Output the (X, Y) coordinate of the center of the cell containing the given text.  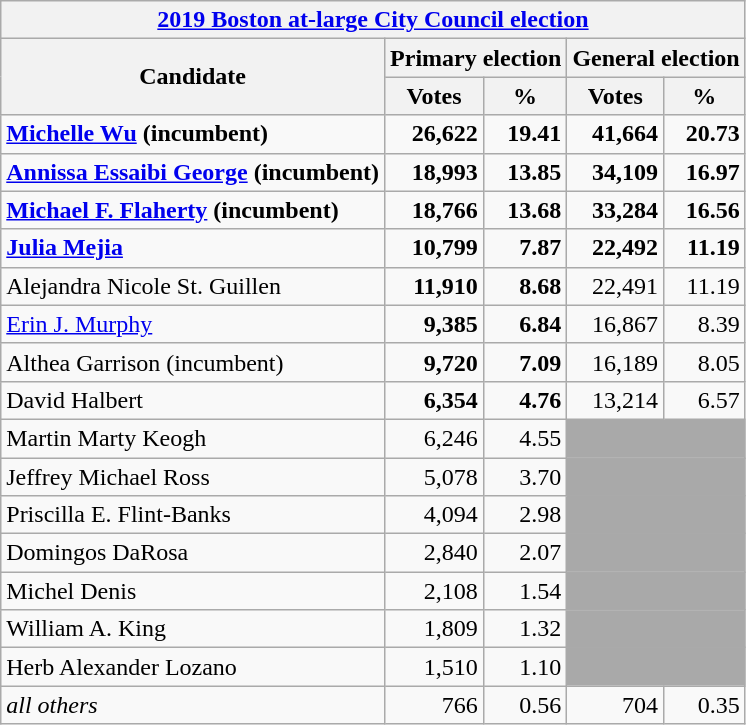
General election (656, 58)
8.68 (524, 286)
10,799 (434, 248)
704 (616, 705)
6.84 (524, 324)
33,284 (616, 210)
6,246 (434, 438)
1,510 (434, 667)
4.76 (524, 400)
Michel Denis (193, 591)
Candidate (193, 77)
16,867 (616, 324)
Annissa Essaibi George (incumbent) (193, 172)
all others (193, 705)
19.41 (524, 134)
8.05 (705, 362)
David Halbert (193, 400)
0.56 (524, 705)
Jeffrey Michael Ross (193, 477)
Michelle Wu (incumbent) (193, 134)
Primary election (476, 58)
11,910 (434, 286)
Michael F. Flaherty (incumbent) (193, 210)
0.35 (705, 705)
20.73 (705, 134)
Althea Garrison (incumbent) (193, 362)
2,108 (434, 591)
34,109 (616, 172)
2,840 (434, 553)
7.87 (524, 248)
16.56 (705, 210)
Herb Alexander Lozano (193, 667)
6,354 (434, 400)
Alejandra Nicole St. Guillen (193, 286)
9,385 (434, 324)
13,214 (616, 400)
1.10 (524, 667)
41,664 (616, 134)
22,492 (616, 248)
7.09 (524, 362)
2.98 (524, 515)
5,078 (434, 477)
2.07 (524, 553)
2019 Boston at-large City Council election (373, 20)
Martin Marty Keogh (193, 438)
9,720 (434, 362)
26,622 (434, 134)
13.68 (524, 210)
Domingos DaRosa (193, 553)
8.39 (705, 324)
16.97 (705, 172)
22,491 (616, 286)
Julia Mejia (193, 248)
13.85 (524, 172)
1.32 (524, 629)
William A. King (193, 629)
3.70 (524, 477)
18,993 (434, 172)
4.55 (524, 438)
Priscilla E. Flint-Banks (193, 515)
16,189 (616, 362)
1.54 (524, 591)
766 (434, 705)
Erin J. Murphy (193, 324)
6.57 (705, 400)
1,809 (434, 629)
18,766 (434, 210)
4,094 (434, 515)
